Output the [X, Y] coordinate of the center of the cell containing the given text.  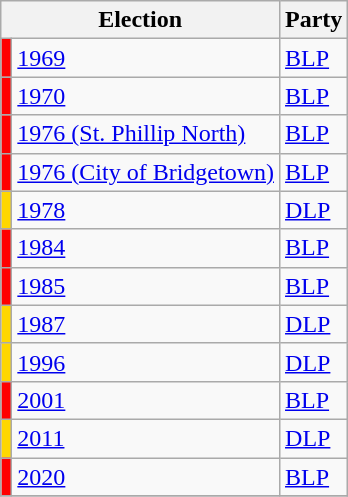
1969 [146, 58]
1976 (St. Phillip North) [146, 134]
1996 [146, 362]
Party [314, 20]
2001 [146, 400]
1976 (City of Bridgetown) [146, 172]
Election [140, 20]
1984 [146, 248]
1978 [146, 210]
1985 [146, 286]
1970 [146, 96]
2020 [146, 477]
2011 [146, 438]
1987 [146, 324]
